Detect which cell encompasses the target text, then output its [x, y] center coordinate. 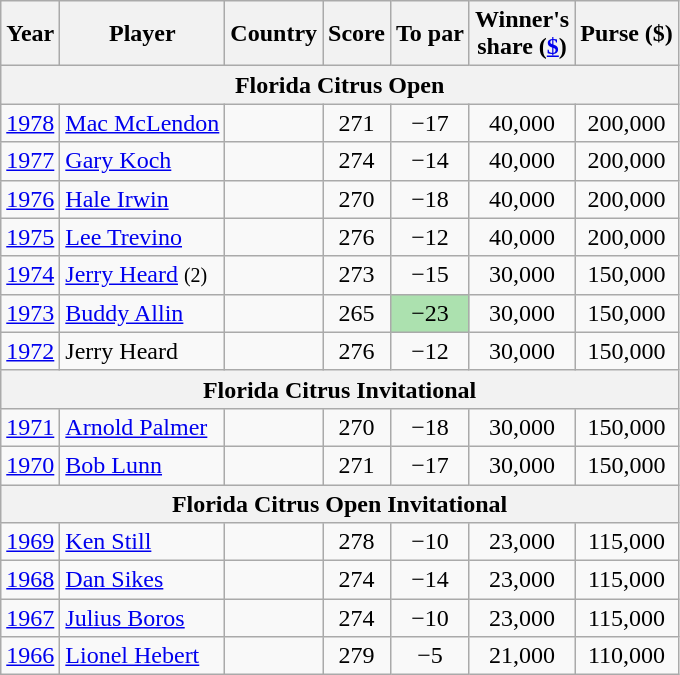
278 [357, 542]
Florida Citrus Open [340, 85]
Julius Boros [142, 618]
1973 [30, 313]
Ken Still [142, 542]
1972 [30, 351]
Lee Trevino [142, 237]
1977 [30, 161]
1970 [30, 465]
Buddy Allin [142, 313]
Dan Sikes [142, 580]
1971 [30, 427]
Jerry Heard (2) [142, 275]
To par [430, 34]
Purse ($) [627, 34]
Player [142, 34]
1966 [30, 656]
110,000 [627, 656]
Score [357, 34]
265 [357, 313]
Mac McLendon [142, 123]
273 [357, 275]
1969 [30, 542]
Lionel Hebert [142, 656]
Country [274, 34]
1978 [30, 123]
Florida Citrus Invitational [340, 389]
Winner'sshare ($) [522, 34]
−15 [430, 275]
279 [357, 656]
1975 [30, 237]
−23 [430, 313]
Florida Citrus Open Invitational [340, 503]
1976 [30, 199]
Bob Lunn [142, 465]
1974 [30, 275]
1967 [30, 618]
21,000 [522, 656]
Jerry Heard [142, 351]
Hale Irwin [142, 199]
Year [30, 34]
Arnold Palmer [142, 427]
Gary Koch [142, 161]
−5 [430, 656]
1968 [30, 580]
